Output the (X, Y) coordinate of the center of the cell containing the given text.  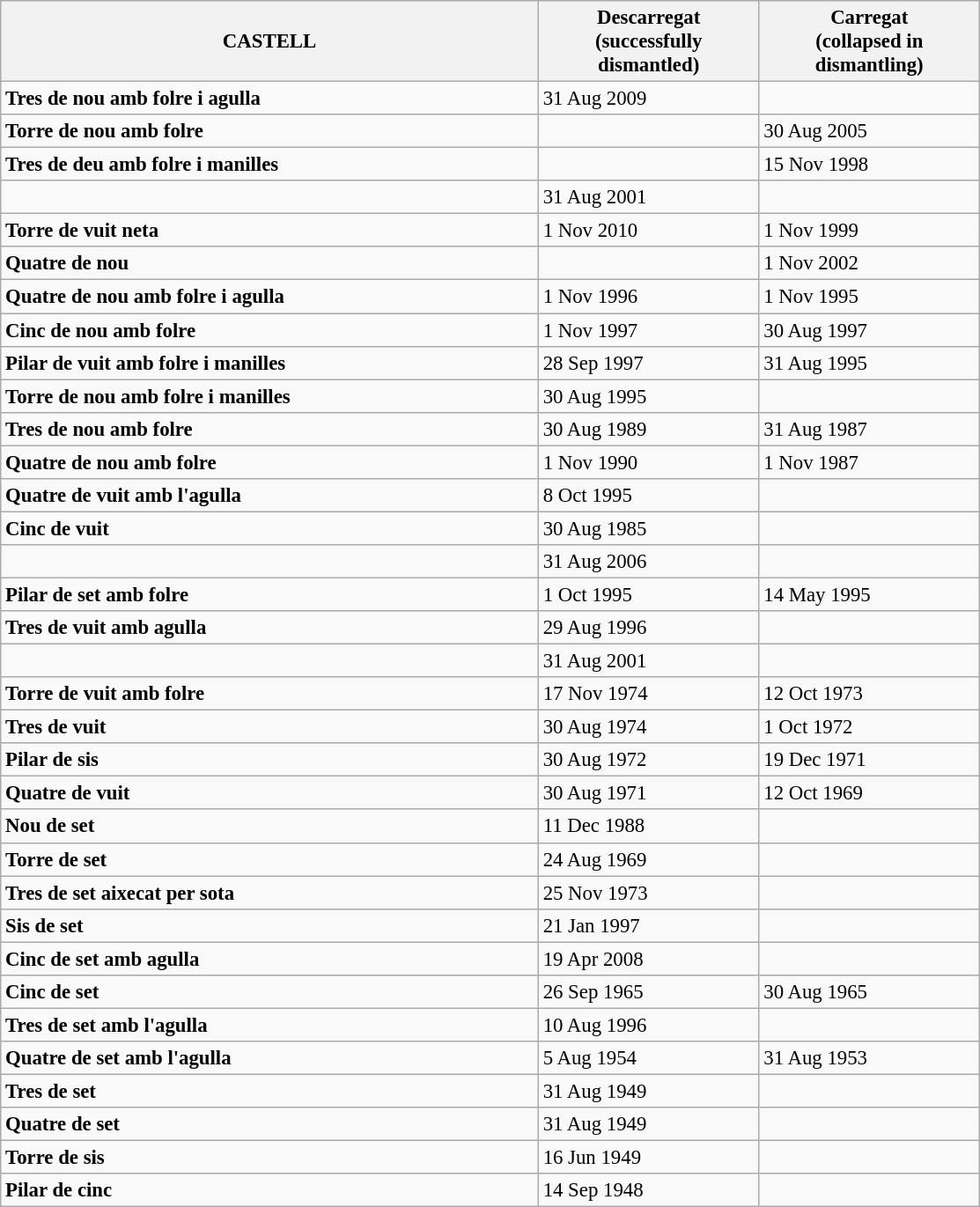
Cinc de vuit (269, 528)
12 Oct 1969 (870, 793)
26 Sep 1965 (648, 992)
Quatre de vuit amb l'agulla (269, 496)
17 Nov 1974 (648, 694)
Tres de set amb l'agulla (269, 1025)
30 Aug 1971 (648, 793)
31 Aug 1953 (870, 1058)
30 Aug 1989 (648, 429)
Tres de vuit (269, 727)
CASTELL (269, 41)
25 Nov 1973 (648, 893)
Nou de set (269, 827)
Pilar de vuit amb folre i manilles (269, 363)
30 Aug 1985 (648, 528)
21 Jan 1997 (648, 925)
31 Aug 2009 (648, 99)
10 Aug 1996 (648, 1025)
28 Sep 1997 (648, 363)
30 Aug 2005 (870, 131)
Quatre de set amb l'agulla (269, 1058)
1 Nov 1995 (870, 297)
1 Nov 1990 (648, 462)
Quatre de nou amb folre i agulla (269, 297)
Tres de set (269, 1091)
Tres de vuit amb agulla (269, 628)
15 Nov 1998 (870, 165)
31 Aug 2006 (648, 562)
Tres de set aixecat per sota (269, 893)
Quatre de nou amb folre (269, 462)
5 Aug 1954 (648, 1058)
1 Nov 1996 (648, 297)
Tres de nou amb folre (269, 429)
Quatre de set (269, 1124)
Torre de nou amb folre (269, 131)
Cinc de set amb agulla (269, 959)
31 Aug 1987 (870, 429)
Torre de vuit amb folre (269, 694)
31 Aug 1995 (870, 363)
1 Nov 1999 (870, 231)
30 Aug 1974 (648, 727)
1 Nov 2010 (648, 231)
1 Nov 2002 (870, 263)
Torre de nou amb folre i manilles (269, 396)
16 Jun 1949 (648, 1158)
Torre de sis (269, 1158)
19 Apr 2008 (648, 959)
8 Oct 1995 (648, 496)
Torre de vuit neta (269, 231)
30 Aug 1972 (648, 760)
Tres de deu amb folre i manilles (269, 165)
30 Aug 1965 (870, 992)
1 Oct 1972 (870, 727)
1 Nov 1987 (870, 462)
Pilar de set amb folre (269, 594)
Carregat(collapsed in dismantling) (870, 41)
14 May 1995 (870, 594)
Sis de set (269, 925)
Cinc de nou amb folre (269, 330)
29 Aug 1996 (648, 628)
Quatre de vuit (269, 793)
Quatre de nou (269, 263)
Pilar de cinc (269, 1190)
Torre de set (269, 859)
Pilar de sis (269, 760)
30 Aug 1995 (648, 396)
14 Sep 1948 (648, 1190)
1 Oct 1995 (648, 594)
30 Aug 1997 (870, 330)
24 Aug 1969 (648, 859)
Tres de nou amb folre i agulla (269, 99)
Cinc de set (269, 992)
12 Oct 1973 (870, 694)
Descarregat(successfully dismantled) (648, 41)
1 Nov 1997 (648, 330)
11 Dec 1988 (648, 827)
19 Dec 1971 (870, 760)
